Identify which cell holds the provided text, then report its (X, Y) central coordinate. 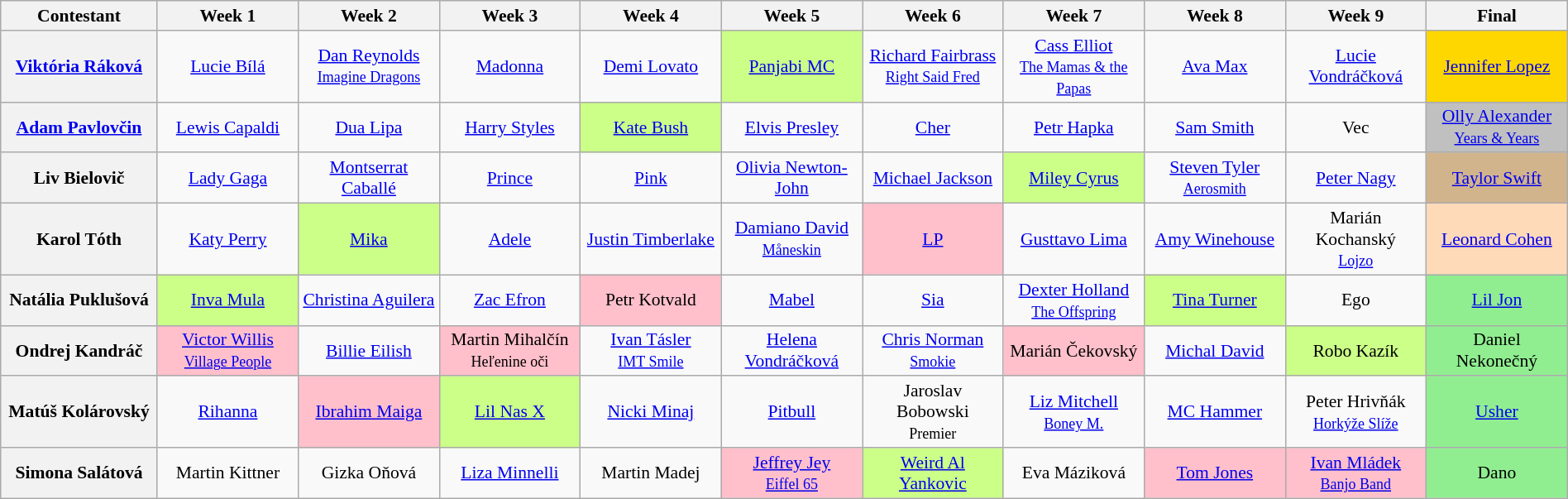
Week 5 (791, 16)
Mika (369, 240)
Sam Smith (1215, 127)
Cher (933, 127)
Christina Aguilera (369, 300)
Contestant (79, 16)
Ondrej Kandráč (79, 351)
Cass ElliotThe Mamas & the Papas (1073, 66)
Mabel (791, 300)
Billie Eilish (369, 351)
Simona Salátová (79, 473)
Week 2 (369, 16)
Steven TylerAerosmith (1215, 179)
Lewis Capaldi (227, 127)
Jeffrey JeyEiffel 65 (791, 473)
Viktória Ráková (79, 66)
Helena Vondráčková (791, 351)
Week 6 (933, 16)
Ivan MládekBanjo Band (1355, 473)
Amy Winehouse (1215, 240)
Katy Perry (227, 240)
Week 4 (651, 16)
Elvis Presley (791, 127)
Pitbull (791, 412)
Week 7 (1073, 16)
Weird Al Yankovic (933, 473)
Natália Puklušová (79, 300)
Petr Hapka (1073, 127)
Kate Bush (651, 127)
Michal David (1215, 351)
Lucie Bílá (227, 66)
Olly AlexanderYears & Years (1497, 127)
MC Hammer (1215, 412)
Week 9 (1355, 16)
Gizka Oňová (369, 473)
Ivan TáslerIMT Smile (651, 351)
Prince (509, 179)
Demi Lovato (651, 66)
Richard FairbrassRight Said Fred (933, 66)
Madonna (509, 66)
Ava Max (1215, 66)
Petr Kotvald (651, 300)
Dexter HollandThe Offspring (1073, 300)
Adam Pavlovčin (79, 127)
Victor WillisVillage People (227, 351)
Matúš Kolárovský (79, 412)
Gusttavo Lima (1073, 240)
Jennifer Lopez (1497, 66)
Ibrahim Maiga (369, 412)
Vec (1355, 127)
Robo Kazík (1355, 351)
Dan ReynoldsImagine Dragons (369, 66)
Panjabi MC (791, 66)
Jaroslav BobowskiPremier (933, 412)
Lil Jon (1497, 300)
Tom Jones (1215, 473)
Marián Čekovský (1073, 351)
Taylor Swift (1497, 179)
Dua Lipa (369, 127)
Inva Mula (227, 300)
Sia (933, 300)
Final (1497, 16)
Karol Tóth (79, 240)
Week 8 (1215, 16)
Harry Styles (509, 127)
Dano (1497, 473)
Liza Minnelli (509, 473)
Liz MitchellBoney M. (1073, 412)
Week 3 (509, 16)
Peter Nagy (1355, 179)
Week 1 (227, 16)
Lucie Vondráčková (1355, 66)
Ego (1355, 300)
Michael Jackson (933, 179)
Justin Timberlake (651, 240)
Lil Nas X (509, 412)
Leonard Cohen (1497, 240)
Eva Máziková (1073, 473)
Adele (509, 240)
Martin MihalčínHeľenine oči (509, 351)
Lady Gaga (227, 179)
Pink (651, 179)
LP (933, 240)
Chris NormanSmokie (933, 351)
Rihanna (227, 412)
Peter HrivňákHorkýže Slíže (1355, 412)
Zac Efron (509, 300)
Marián KochanskýLojzo (1355, 240)
Daniel Nekonečný (1497, 351)
Miley Cyrus (1073, 179)
Nicki Minaj (651, 412)
Tina Turner (1215, 300)
Damiano DavidMåneskin (791, 240)
Montserrat Caballé (369, 179)
Olivia Newton-John (791, 179)
Usher (1497, 412)
Liv Bielovič (79, 179)
Martin Madej (651, 473)
Martin Kittner (227, 473)
